Scan for the cell matching the given text and deliver its [x, y] coordinate at center. 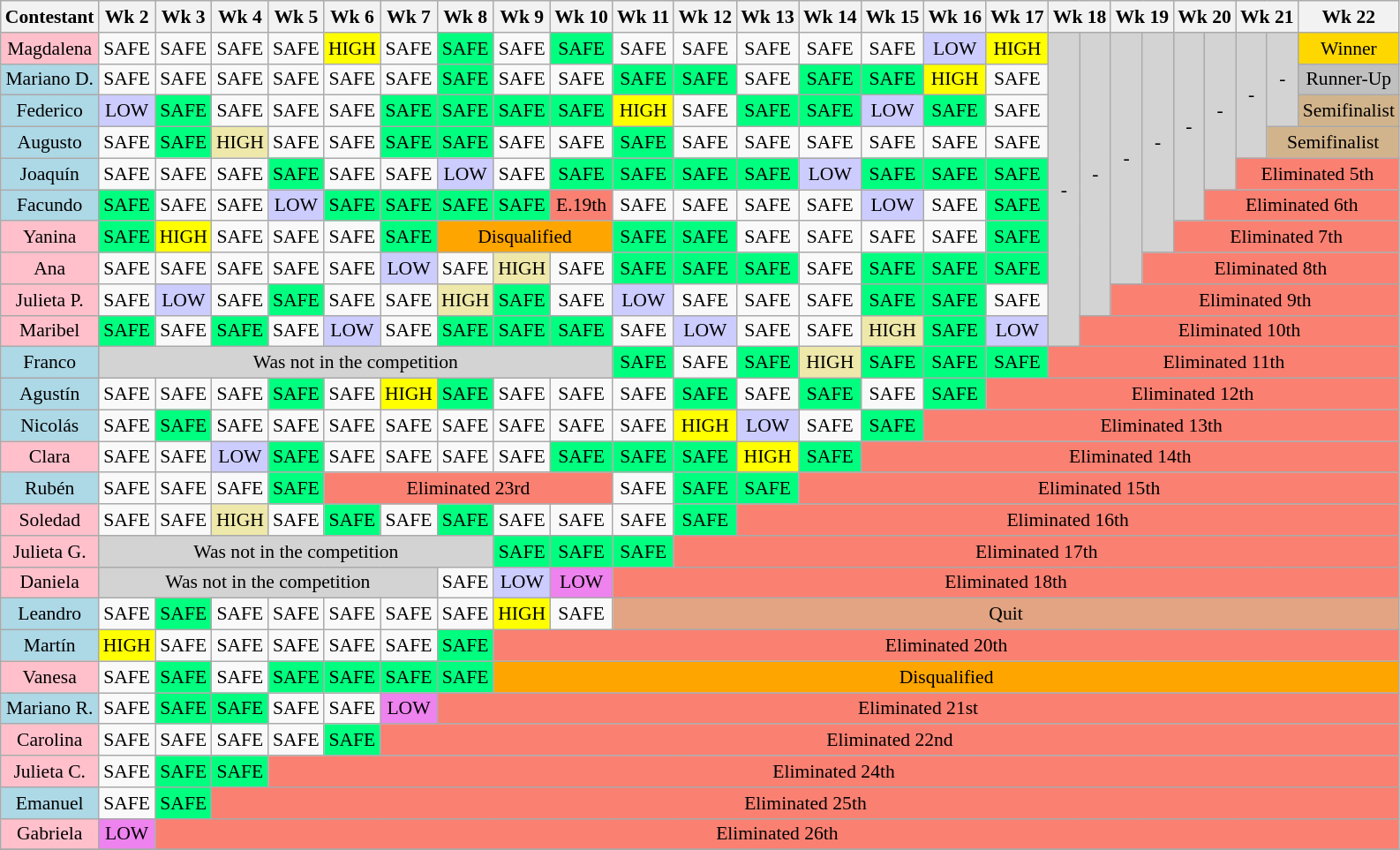
Eliminated 11th [1223, 363]
Eliminated 10th [1239, 331]
E.19th [581, 206]
Eliminated 7th [1286, 237]
Wk 8 [465, 17]
Julieta C. [49, 771]
Facundo [49, 206]
Wk 7 [409, 17]
Wk 20 [1204, 17]
Franco [49, 363]
Runner-Up [1349, 79]
Yanina [49, 237]
Quit [1006, 614]
Wk 10 [581, 17]
Eliminated 24th [833, 771]
Eliminated 13th [1162, 425]
Wk 13 [768, 17]
Eliminated 8th [1271, 268]
Mariano D. [49, 79]
Wk 16 [955, 17]
Winner [1349, 49]
Soledad [49, 520]
Emanuel [49, 803]
Wk 19 [1142, 17]
Mariano R. [49, 709]
Eliminated 26th [777, 834]
Nicolás [49, 425]
Federico [49, 111]
Wk 3 [184, 17]
Martín [49, 646]
Wk 21 [1268, 17]
Eliminated 17th [1036, 552]
Maribel [49, 331]
Eliminated 18th [1006, 583]
Eliminated 22nd [890, 741]
Wk 9 [522, 17]
Ana [49, 268]
Wk 11 [644, 17]
Contestant [49, 17]
Gabriela [49, 834]
Eliminated 15th [1099, 489]
Eliminated 25th [805, 803]
Wk 17 [1017, 17]
Wk 4 [240, 17]
Rubén [49, 489]
Wk 12 [704, 17]
Wk 5 [297, 17]
Julieta G. [49, 552]
Eliminated 5th [1317, 174]
Vanesa [49, 677]
Wk 14 [830, 17]
Eliminated 16th [1068, 520]
Magdalena [49, 49]
Eliminated 12th [1193, 395]
Eliminated 21st [918, 709]
Wk 15 [893, 17]
Daniela [49, 583]
Wk 2 [127, 17]
Eliminated 23rd [468, 489]
Carolina [49, 741]
Wk 18 [1080, 17]
Wk 6 [352, 17]
Eliminated 6th [1303, 206]
Leandro [49, 614]
Augusto [49, 143]
Eliminated 9th [1255, 300]
Clara [49, 457]
Eliminated 14th [1130, 457]
Julieta P. [49, 300]
Wk 22 [1349, 17]
Joaquín [49, 174]
Agustín [49, 395]
Eliminated 20th [946, 646]
